Return the (X, Y) coordinate for the center point of the cell that contains the specified text.  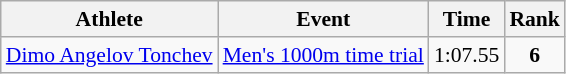
Athlete (110, 19)
Event (324, 19)
1:07.55 (466, 55)
Dimo Angelov Tonchev (110, 55)
Men's 1000m time trial (324, 55)
6 (534, 55)
Rank (534, 19)
Time (466, 19)
